Search for the cell housing the specified text and yield its (x, y) center coordinate. 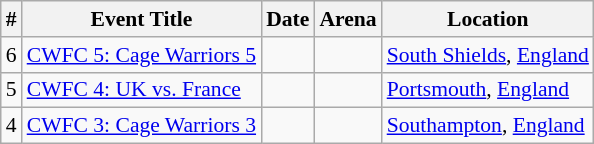
Arena (348, 19)
# (12, 19)
CWFC 3: Cage Warriors 3 (142, 126)
CWFC 5: Cage Warriors 5 (142, 55)
Event Title (142, 19)
CWFC 4: UK vs. France (142, 90)
Portsmouth, England (488, 90)
South Shields, England (488, 55)
Date (288, 19)
5 (12, 90)
6 (12, 55)
4 (12, 126)
Location (488, 19)
Southampton, England (488, 126)
